Pinpoint the cell where the given text exists, returning its (X, Y) midpoint coordinate. 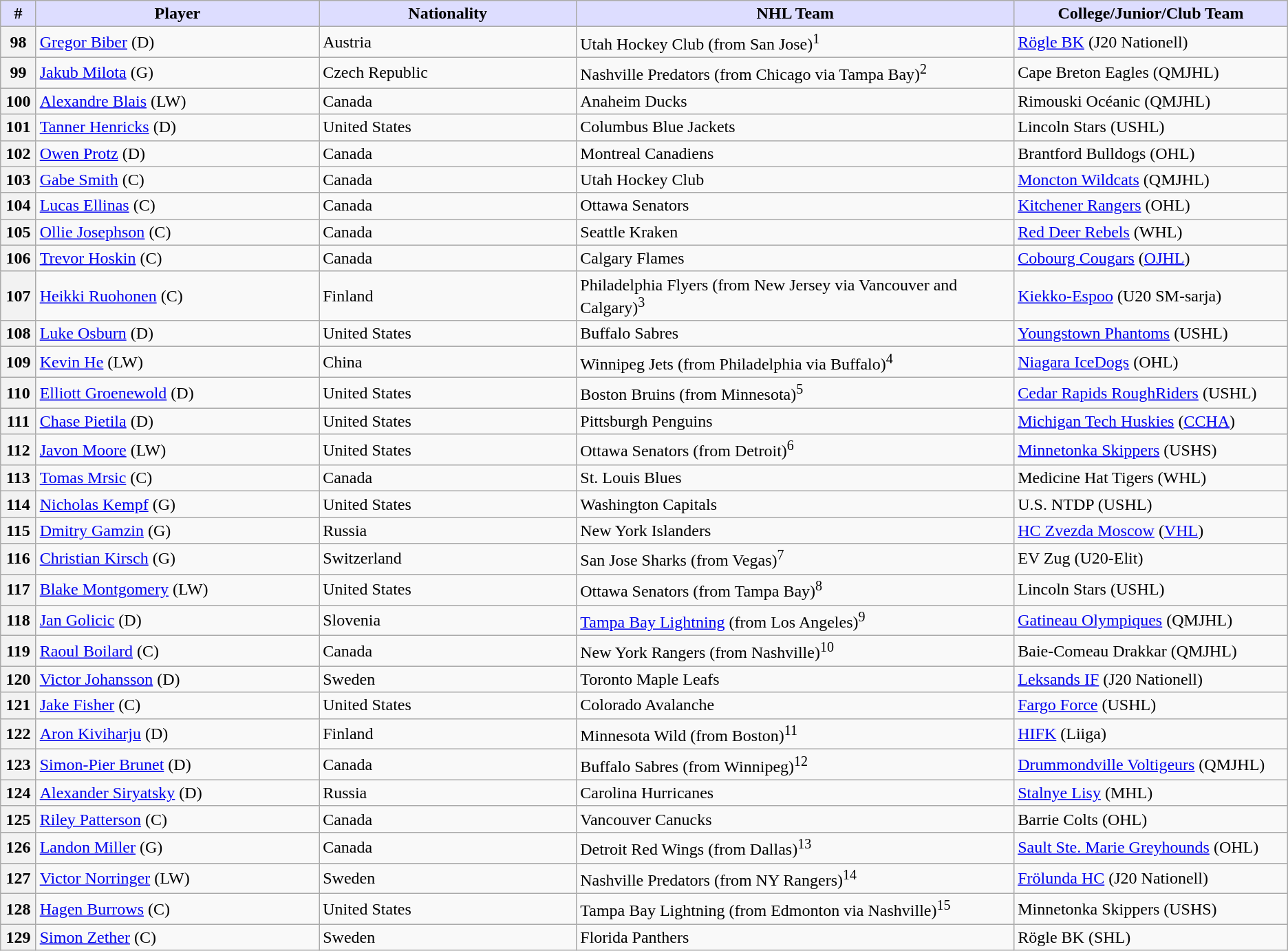
St. Louis Blues (795, 478)
Gatineau Olympiques (QMJHL) (1151, 621)
118 (18, 621)
Rögle BK (SHL) (1151, 937)
Seattle Kraken (795, 232)
Columbus Blue Jackets (795, 127)
Philadelphia Flyers (from New Jersey via Vancouver and Calgary)3 (795, 296)
Lucas Ellinas (C) (178, 206)
Victor Norringer (LW) (178, 878)
Blake Montgomery (LW) (178, 589)
HC Zvezda Moscow (VHL) (1151, 531)
Pittsburgh Penguins (795, 421)
China (448, 362)
Toronto Maple Leafs (795, 679)
Kiekko-Espoo (U20 SM-sarja) (1151, 296)
HIFK (Liiga) (1151, 734)
Rimouski Océanic (QMJHL) (1151, 101)
Montreal Canadiens (795, 153)
Medicine Hat Tigers (WHL) (1151, 478)
126 (18, 848)
121 (18, 705)
Jakub Milota (G) (178, 73)
Ottawa Senators (795, 206)
Kitchener Rangers (OHL) (1151, 206)
Florida Panthers (795, 937)
Tanner Henricks (D) (178, 127)
Gregor Biber (D) (178, 43)
Tampa Bay Lightning (from Edmonton via Nashville)15 (795, 910)
Raoul Boilard (C) (178, 651)
Tomas Mrsic (C) (178, 478)
100 (18, 101)
Javon Moore (LW) (178, 450)
Baie-Comeau Drakkar (QMJHL) (1151, 651)
Drummondville Voltigeurs (QMJHL) (1151, 765)
109 (18, 362)
Kevin He (LW) (178, 362)
U.S. NTDP (USHL) (1151, 504)
Jan Golicic (D) (178, 621)
Leksands IF (J20 Nationell) (1151, 679)
112 (18, 450)
Ottawa Senators (from Tampa Bay)8 (795, 589)
107 (18, 296)
Ottawa Senators (from Detroit)6 (795, 450)
Riley Patterson (C) (178, 819)
Carolina Hurricanes (795, 793)
111 (18, 421)
Stalnye Lisy (MHL) (1151, 793)
Victor Johansson (D) (178, 679)
Owen Protz (D) (178, 153)
99 (18, 73)
110 (18, 394)
Player (178, 14)
98 (18, 43)
Niagara IceDogs (OHL) (1151, 362)
104 (18, 206)
Red Deer Rebels (WHL) (1151, 232)
Buffalo Sabres (795, 334)
Michigan Tech Huskies (CCHA) (1151, 421)
Frölunda HC (J20 Nationell) (1151, 878)
Vancouver Canucks (795, 819)
Utah Hockey Club (from San Jose)1 (795, 43)
Moncton Wildcats (QMJHL) (1151, 180)
127 (18, 878)
Austria (448, 43)
108 (18, 334)
Landon Miller (G) (178, 848)
Utah Hockey Club (795, 180)
Simon Zether (C) (178, 937)
Sault Ste. Marie Greyhounds (OHL) (1151, 848)
# (18, 14)
Dmitry Gamzin (G) (178, 531)
Jake Fisher (C) (178, 705)
102 (18, 153)
103 (18, 180)
Calgary Flames (795, 258)
120 (18, 679)
Youngstown Phantoms (USHL) (1151, 334)
College/Junior/Club Team (1151, 14)
Barrie Colts (OHL) (1151, 819)
Slovenia (448, 621)
114 (18, 504)
Nicholas Kempf (G) (178, 504)
Alexandre Blais (LW) (178, 101)
101 (18, 127)
Christian Kirsch (G) (178, 559)
Cedar Rapids RoughRiders (USHL) (1151, 394)
Alexander Siryatsky (D) (178, 793)
Chase Pietila (D) (178, 421)
Anaheim Ducks (795, 101)
122 (18, 734)
125 (18, 819)
New York Rangers (from Nashville)10 (795, 651)
Buffalo Sabres (from Winnipeg)12 (795, 765)
Nashville Predators (from NY Rangers)14 (795, 878)
Czech Republic (448, 73)
Cape Breton Eagles (QMJHL) (1151, 73)
Nationality (448, 14)
Simon-Pier Brunet (D) (178, 765)
Aron Kiviharju (D) (178, 734)
128 (18, 910)
Hagen Burrows (C) (178, 910)
Rögle BK (J20 Nationell) (1151, 43)
Heikki Ruohonen (C) (178, 296)
115 (18, 531)
Cobourg Cougars (OJHL) (1151, 258)
123 (18, 765)
116 (18, 559)
NHL Team (795, 14)
New York Islanders (795, 531)
Detroit Red Wings (from Dallas)13 (795, 848)
Minnesota Wild (from Boston)11 (795, 734)
Luke Osburn (D) (178, 334)
Brantford Bulldogs (OHL) (1151, 153)
Trevor Hoskin (C) (178, 258)
Boston Bruins (from Minnesota)5 (795, 394)
Washington Capitals (795, 504)
113 (18, 478)
Nashville Predators (from Chicago via Tampa Bay)2 (795, 73)
Winnipeg Jets (from Philadelphia via Buffalo)4 (795, 362)
124 (18, 793)
Elliott Groenewold (D) (178, 394)
Fargo Force (USHL) (1151, 705)
129 (18, 937)
106 (18, 258)
EV Zug (U20-Elit) (1151, 559)
Tampa Bay Lightning (from Los Angeles)9 (795, 621)
Gabe Smith (C) (178, 180)
119 (18, 651)
Colorado Avalanche (795, 705)
Switzerland (448, 559)
105 (18, 232)
117 (18, 589)
San Jose Sharks (from Vegas)7 (795, 559)
Ollie Josephson (C) (178, 232)
